Return (x, y) of the center of cell containing provided text 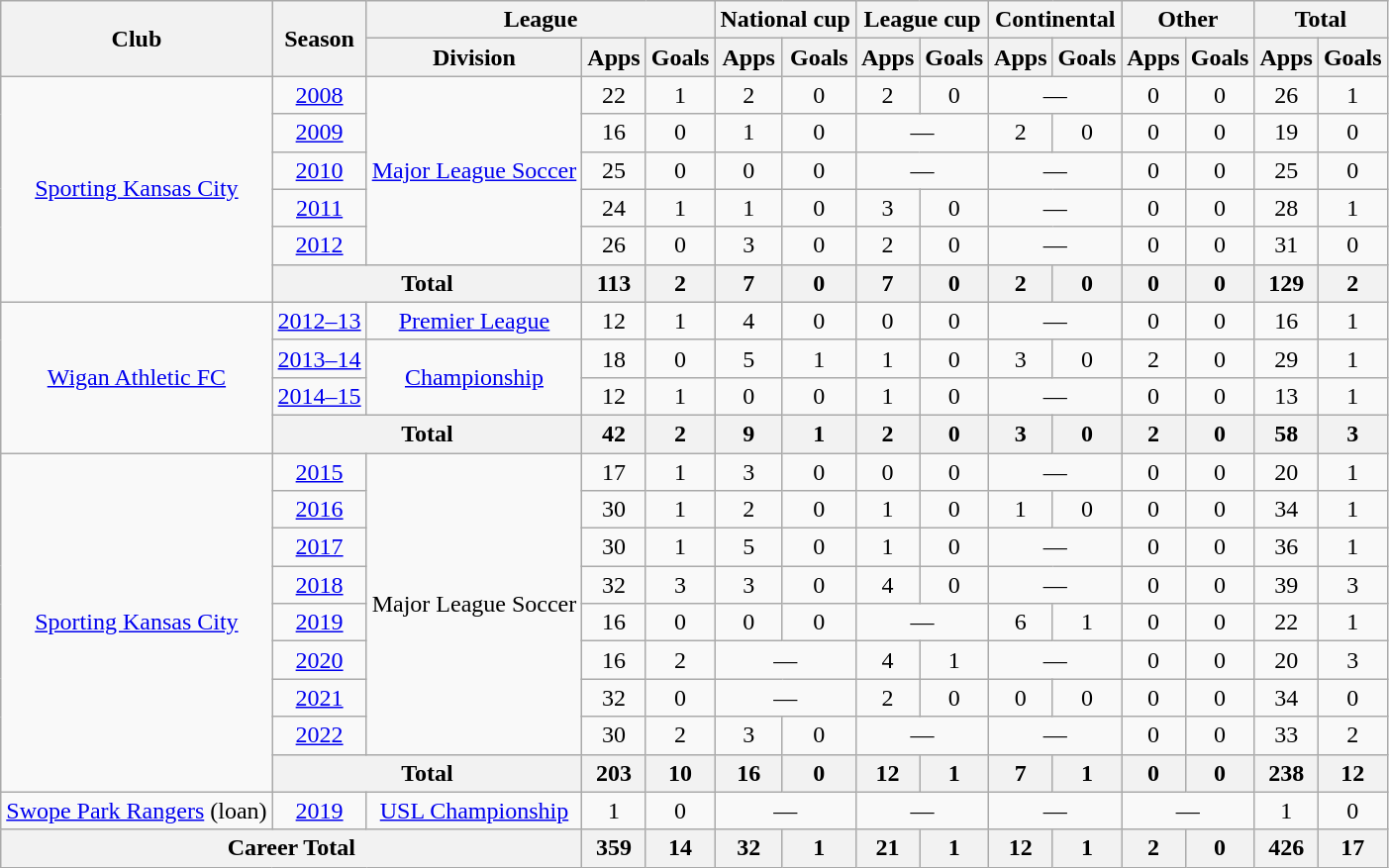
Club (137, 39)
9 (748, 434)
36 (1286, 547)
USL Championship (474, 811)
18 (614, 358)
2011 (319, 208)
24 (614, 208)
203 (614, 773)
359 (614, 848)
28 (1286, 208)
31 (1286, 245)
Season (319, 39)
2009 (319, 133)
Other (1188, 20)
2015 (319, 472)
2016 (319, 510)
2021 (319, 698)
Swope Park Rangers (loan) (137, 811)
129 (1286, 283)
238 (1286, 773)
2017 (319, 547)
2010 (319, 170)
58 (1286, 434)
2022 (319, 735)
Continental (1055, 20)
21 (887, 848)
2018 (319, 585)
2012 (319, 245)
2013–14 (319, 358)
42 (614, 434)
19 (1286, 133)
2008 (319, 95)
33 (1286, 735)
2012–13 (319, 321)
29 (1286, 358)
2020 (319, 660)
League (541, 20)
39 (1286, 585)
Wigan Athletic FC (137, 377)
6 (1021, 623)
Division (474, 57)
426 (1286, 848)
14 (680, 848)
10 (680, 773)
Championship (474, 377)
2014–15 (319, 396)
Career Total (291, 848)
Premier League (474, 321)
National cup (785, 20)
113 (614, 283)
League cup (922, 20)
13 (1286, 396)
